Extract the (X, Y) coordinate from the center of the cell holding the provided text.  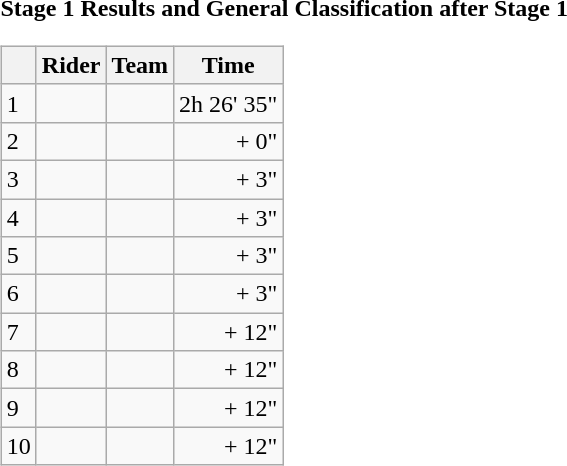
6 (18, 294)
2h 26' 35" (228, 103)
7 (18, 332)
3 (18, 179)
5 (18, 256)
10 (18, 446)
Team (140, 65)
1 (18, 103)
2 (18, 141)
8 (18, 370)
9 (18, 408)
Rider (71, 65)
4 (18, 217)
+ 0" (228, 141)
Time (228, 65)
